Return the [X, Y] coordinate for the center point of the cell that contains the specified text.  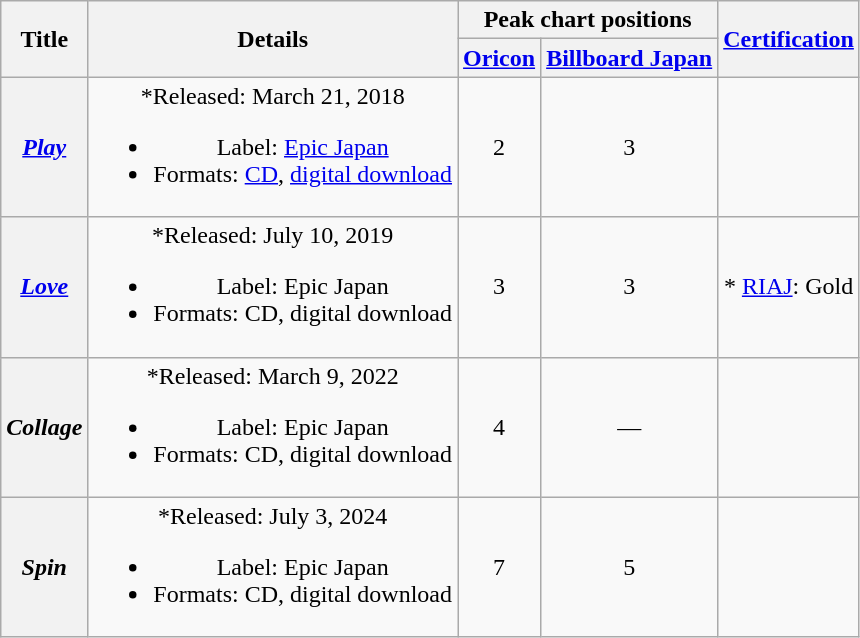
Billboard Japan [630, 58]
Oricon [500, 58]
4 [500, 427]
7 [500, 567]
* RIAJ: Gold [789, 287]
Spin [44, 567]
Certification [789, 39]
*Released: March 21, 2018Label: Epic JapanFormats: CD, digital download [273, 147]
*Released: July 10, 2019Label: Epic JapanFormats: CD, digital download [273, 287]
Play [44, 147]
*Released: July 3, 2024Label: Epic JapanFormats: CD, digital download [273, 567]
— [630, 427]
Peak chart positions [588, 20]
Title [44, 39]
*Released: March 9, 2022Label: Epic JapanFormats: CD, digital download [273, 427]
Collage [44, 427]
2 [500, 147]
Love [44, 287]
Details [273, 39]
5 [630, 567]
